Scan for the cell matching the given text and deliver its [X, Y] coordinate at center. 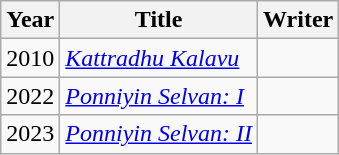
2010 [30, 58]
Ponniyin Selvan: I [159, 96]
Title [159, 20]
Ponniyin Selvan: II [159, 134]
Kattradhu Kalavu [159, 58]
Writer [298, 20]
2022 [30, 96]
Year [30, 20]
2023 [30, 134]
